Return (X, Y) of the center of cell containing provided text 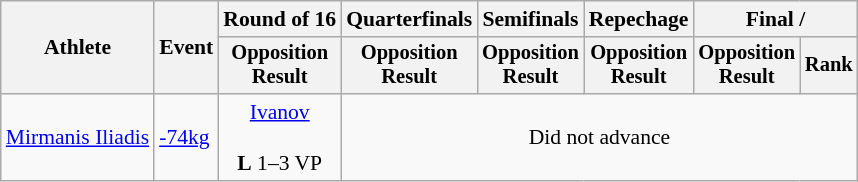
Did not advance (599, 138)
Mirmanis Iliadis (78, 138)
Rank (829, 66)
Final / (775, 19)
IvanovL 1–3 VP (280, 138)
Quarterfinals (409, 19)
Repechage (639, 19)
Event (186, 48)
Round of 16 (280, 19)
Semifinals (530, 19)
-74kg (186, 138)
Athlete (78, 48)
